Extract the (X, Y) coordinate from the center of the cell holding the provided text.  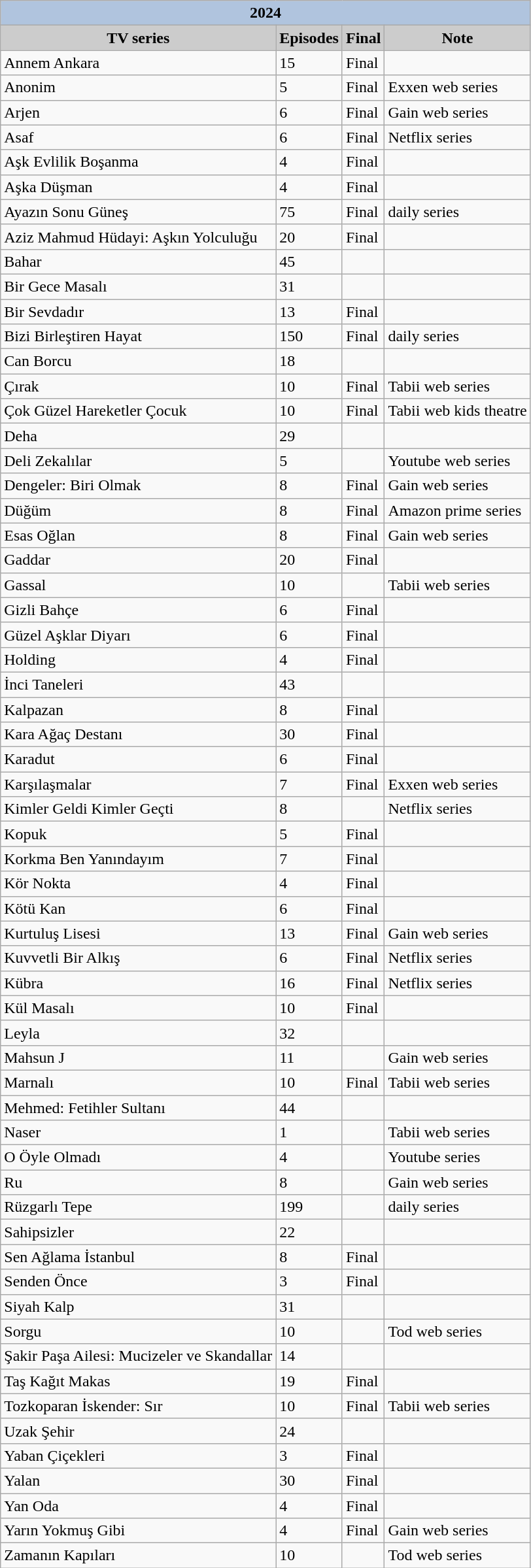
Yalan (139, 1480)
Bir Sevdadır (139, 312)
Deli Zekalılar (139, 461)
Yarın Yokmuş Gibi (139, 1531)
Naser (139, 1133)
Aziz Mahmud Hüdayi: Aşkın Yolculuğu (139, 237)
Karşılaşmalar (139, 784)
Aşka Düşman (139, 187)
43 (309, 684)
Annem Ankara (139, 63)
Kurtuluş Lisesi (139, 933)
16 (309, 983)
Bahar (139, 261)
Can Borcu (139, 361)
Note (458, 38)
TV series (139, 38)
Kötü Kan (139, 909)
O Öyle Olmadı (139, 1158)
Youtube series (458, 1158)
Kuvvetli Bir Alkış (139, 958)
Senden Önce (139, 1282)
Asaf (139, 137)
Holding (139, 659)
Sahipsizler (139, 1232)
Siyah Kalp (139, 1307)
Kübra (139, 983)
15 (309, 63)
Aşk Evlilik Boşanma (139, 162)
Kalpazan (139, 709)
Deha (139, 436)
Yan Oda (139, 1505)
Youtube web series (458, 461)
Güzel Aşklar Diyarı (139, 635)
Düğüm (139, 510)
Bir Gece Masalı (139, 286)
Sen Ağlama İstanbul (139, 1257)
Kör Nokta (139, 884)
Mehmed: Fetihler Sultanı (139, 1108)
Kül Masalı (139, 1008)
18 (309, 361)
Çırak (139, 386)
Korkma Ben Yanındayım (139, 859)
Esas Oğlan (139, 535)
14 (309, 1356)
19 (309, 1381)
29 (309, 436)
Arjen (139, 112)
İnci Taneleri (139, 684)
44 (309, 1108)
Uzak Şehir (139, 1431)
Bizi Birleştiren Hayat (139, 337)
Ru (139, 1182)
Karadut (139, 759)
Zamanın Kapıları (139, 1556)
Gizli Bahçe (139, 610)
Mahsun J (139, 1058)
Tabii web kids theatre (458, 411)
Amazon prime series (458, 510)
Dengeler: Biri Olmak (139, 486)
Marnalı (139, 1082)
Taş Kağıt Makas (139, 1381)
11 (309, 1058)
22 (309, 1232)
199 (309, 1207)
150 (309, 337)
Leyla (139, 1033)
Episodes (309, 38)
1 (309, 1133)
Ayazın Sonu Güneş (139, 212)
Çok Güzel Hareketler Çocuk (139, 411)
Kara Ağaç Destanı (139, 735)
Sorgu (139, 1331)
Kimler Geldi Kimler Geçti (139, 809)
Gaddar (139, 560)
Gassal (139, 585)
Kopuk (139, 834)
Rüzgarlı Tepe (139, 1207)
45 (309, 261)
Şakir Paşa Ailesi: Mucizeler ve Skandallar (139, 1356)
75 (309, 212)
Anonim (139, 88)
24 (309, 1431)
Tozkoparan İskender: Sır (139, 1406)
Yaban Çiçekleri (139, 1456)
2024 (265, 13)
32 (309, 1033)
